Return [X, Y] of the center of cell containing provided text 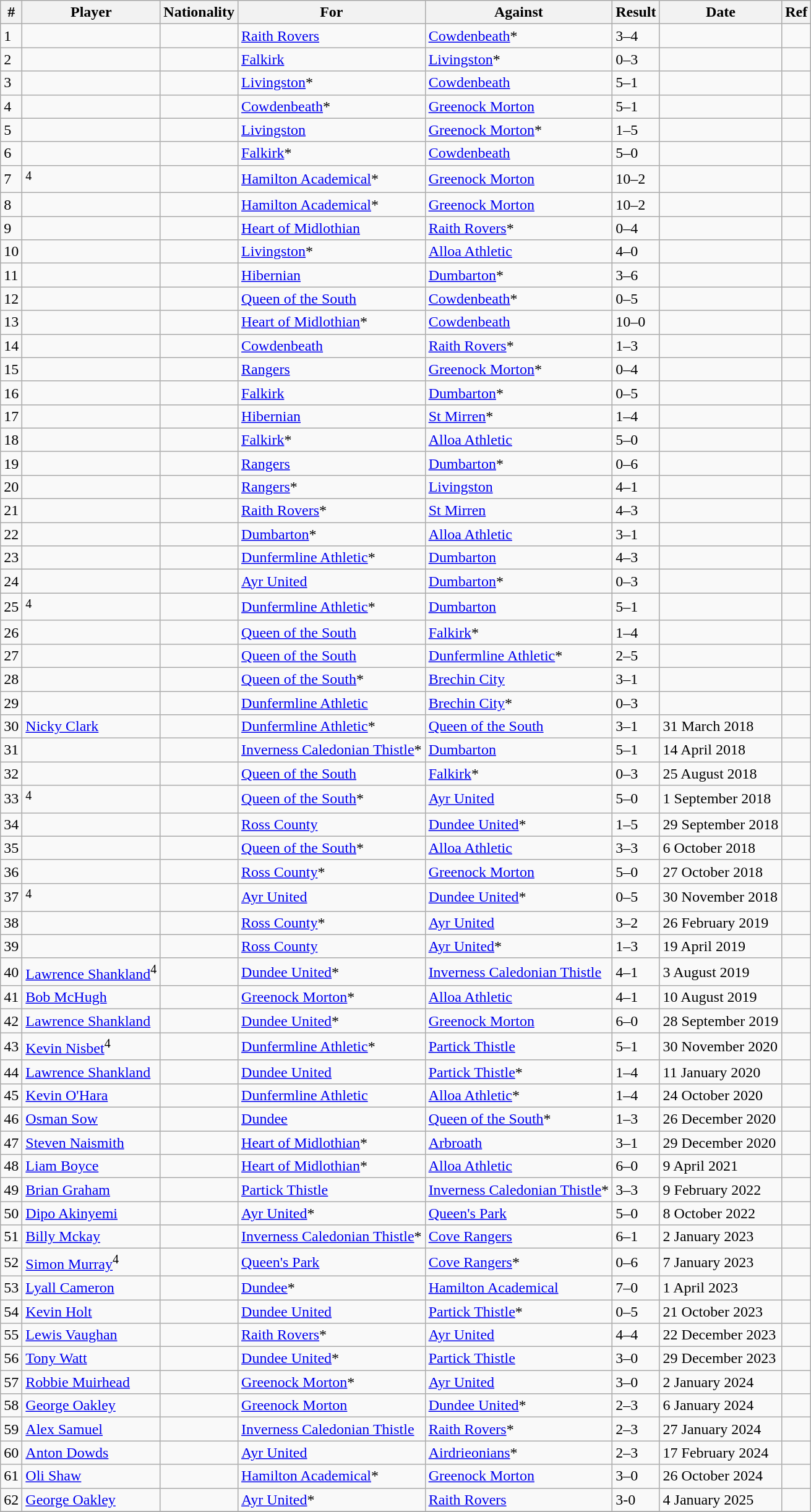
21 [11, 511]
28 [11, 679]
6–1 [636, 1237]
19 April 2019 [721, 946]
Alex Samuel [92, 1429]
2 January 2023 [721, 1237]
Hamilton Academical [518, 1288]
3–4 [636, 36]
53 [11, 1288]
Simon Murray4 [92, 1263]
23 [11, 558]
4–4 [636, 1335]
29 September 2018 [721, 824]
33 [11, 799]
Oli Shaw [92, 1476]
Dipo Akinyemi [92, 1213]
Kevin Nisbet4 [92, 1046]
32 [11, 774]
56 [11, 1359]
Steven Naismith [92, 1143]
25 August 2018 [721, 774]
St Mirren [518, 511]
49 [11, 1190]
10–0 [636, 322]
10 August 2019 [721, 997]
48 [11, 1166]
26 February 2019 [721, 923]
31 [11, 750]
62 [11, 1500]
5 [11, 130]
11 [11, 275]
60 [11, 1453]
31 March 2018 [721, 727]
54 [11, 1312]
47 [11, 1143]
38 [11, 923]
34 [11, 824]
8 [11, 205]
57 [11, 1382]
16 [11, 393]
27 [11, 656]
1 [11, 36]
61 [11, 1476]
26 [11, 632]
29 [11, 703]
4 January 2025 [721, 1500]
8 October 2022 [721, 1213]
25 [11, 607]
10 [11, 252]
14 April 2018 [721, 750]
13 [11, 322]
Against [518, 12]
Osman Sow [92, 1119]
18 [11, 440]
Lyall Cameron [92, 1288]
41 [11, 997]
Dundee [332, 1119]
Robbie Muirhead [92, 1382]
17 February 2024 [721, 1453]
7–0 [636, 1288]
7 [11, 179]
1 September 2018 [721, 799]
3 [11, 83]
3 August 2019 [721, 972]
35 [11, 848]
51 [11, 1237]
36 [11, 871]
1 April 2023 [721, 1288]
Tony Watt [92, 1359]
Liam Boyce [92, 1166]
24 October 2020 [721, 1096]
3–6 [636, 275]
21 October 2023 [721, 1312]
30 [11, 727]
26 December 2020 [721, 1119]
27 October 2018 [721, 871]
11 January 2020 [721, 1072]
55 [11, 1335]
6 January 2024 [721, 1406]
St Mirren* [518, 416]
Kevin O'Hara [92, 1096]
44 [11, 1072]
28 September 2019 [721, 1021]
Billy Mckay [92, 1237]
30 November 2018 [721, 898]
3-0 [636, 1500]
22 December 2023 [721, 1335]
Date [721, 12]
Nationality [199, 12]
Airdrieonians* [518, 1453]
29 December 2020 [721, 1143]
50 [11, 1213]
Heart of Midlothian [332, 228]
9 April 2021 [721, 1166]
Alloa Athletic* [518, 1096]
Dundee* [332, 1288]
52 [11, 1263]
Result [636, 12]
For [332, 12]
Bob McHugh [92, 997]
14 [11, 346]
15 [11, 369]
Player [92, 12]
24 [11, 581]
6 [11, 153]
Arbroath [518, 1143]
39 [11, 946]
46 [11, 1119]
4–0 [636, 252]
45 [11, 1096]
Lawrence Shankland4 [92, 972]
20 [11, 487]
43 [11, 1046]
58 [11, 1406]
2 [11, 59]
19 [11, 463]
22 [11, 534]
42 [11, 1021]
Brechin City [518, 679]
59 [11, 1429]
Rangers* [332, 487]
9 [11, 228]
26 October 2024 [721, 1476]
# [11, 12]
9 February 2022 [721, 1190]
Lewis Vaughan [92, 1335]
Nicky Clark [92, 727]
40 [11, 972]
27 January 2024 [721, 1429]
Brechin City* [518, 703]
Cove Rangers* [518, 1263]
2 January 2024 [721, 1382]
6 October 2018 [721, 848]
Cove Rangers [518, 1237]
Kevin Holt [92, 1312]
30 November 2020 [721, 1046]
7 January 2023 [721, 1263]
29 December 2023 [721, 1359]
17 [11, 416]
2–5 [636, 656]
Brian Graham [92, 1190]
3–2 [636, 923]
37 [11, 898]
Anton Dowds [92, 1453]
12 [11, 299]
Ref [797, 12]
